Extract the [X, Y] coordinate from the center of the cell holding the provided text.  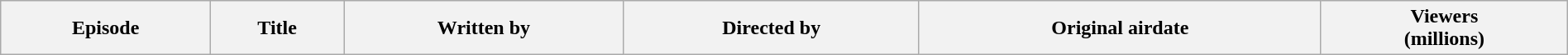
Original airdate [1120, 28]
Viewers(millions) [1444, 28]
Title [278, 28]
Written by [485, 28]
Directed by [771, 28]
Episode [106, 28]
